Determine the (X, Y) coordinate at the center of the cell enclosing the given text.  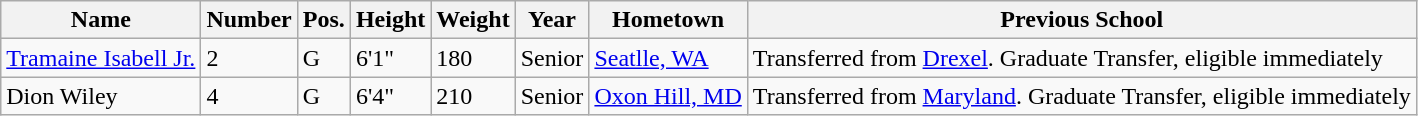
6'1" (390, 58)
Tramaine Isabell Jr. (101, 58)
210 (473, 96)
Transferred from Drexel. Graduate Transfer, eligible immediately (1082, 58)
Dion Wiley (101, 96)
Name (101, 20)
Oxon Hill, MD (668, 96)
Year (552, 20)
2 (249, 58)
4 (249, 96)
6'4" (390, 96)
Height (390, 20)
Number (249, 20)
Hometown (668, 20)
Previous School (1082, 20)
Transferred from Maryland. Graduate Transfer, eligible immediately (1082, 96)
Seatlle, WA (668, 58)
Pos. (324, 20)
Weight (473, 20)
180 (473, 58)
